For the text-containing cell, return its midpoint in [x, y] coordinate format. 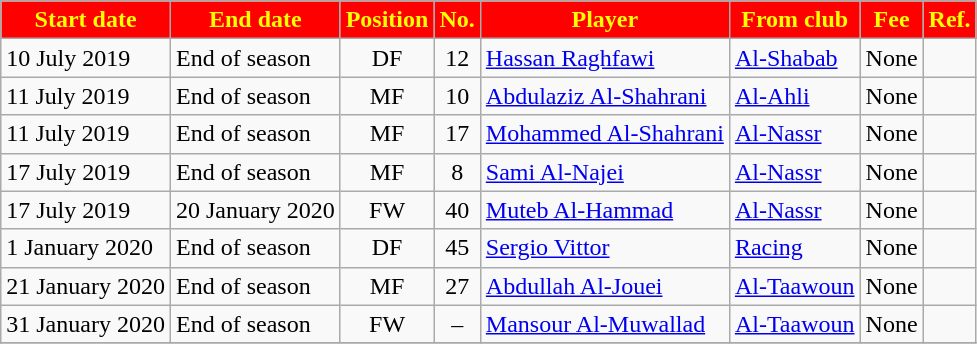
10 [457, 96]
Al-Ahli [794, 96]
Muteb Al-Hammad [604, 210]
17 [457, 134]
End date [255, 20]
Al-Shabab [794, 58]
Sami Al-Najei [604, 172]
45 [457, 248]
10 July 2019 [86, 58]
31 January 2020 [86, 324]
From club [794, 20]
Player [604, 20]
Ref. [950, 20]
1 January 2020 [86, 248]
Mohammed Al-Shahrani [604, 134]
27 [457, 286]
Sergio Vittor [604, 248]
Abdulaziz Al-Shahrani [604, 96]
Mansour Al-Muwallad [604, 324]
Fee [892, 20]
Start date [86, 20]
Hassan Raghfawi [604, 58]
21 January 2020 [86, 286]
Racing [794, 248]
Position [387, 20]
Abdullah Al-Jouei [604, 286]
20 January 2020 [255, 210]
40 [457, 210]
12 [457, 58]
– [457, 324]
8 [457, 172]
No. [457, 20]
